Extract the [x, y] coordinate from the center of the cell holding the provided text.  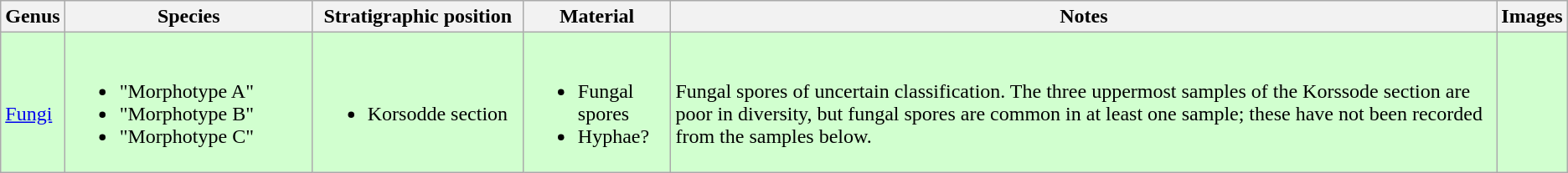
Korsodde section [417, 102]
Fungal sporesHyphae? [596, 102]
"Morphotype A""Morphotype B""Morphotype C" [188, 102]
Notes [1084, 17]
Species [188, 17]
Material [596, 17]
Fungi [33, 102]
Images [1532, 17]
Stratigraphic position [417, 17]
Genus [33, 17]
